From the cell containing the given text, extract its center point as [X, Y] coordinate. 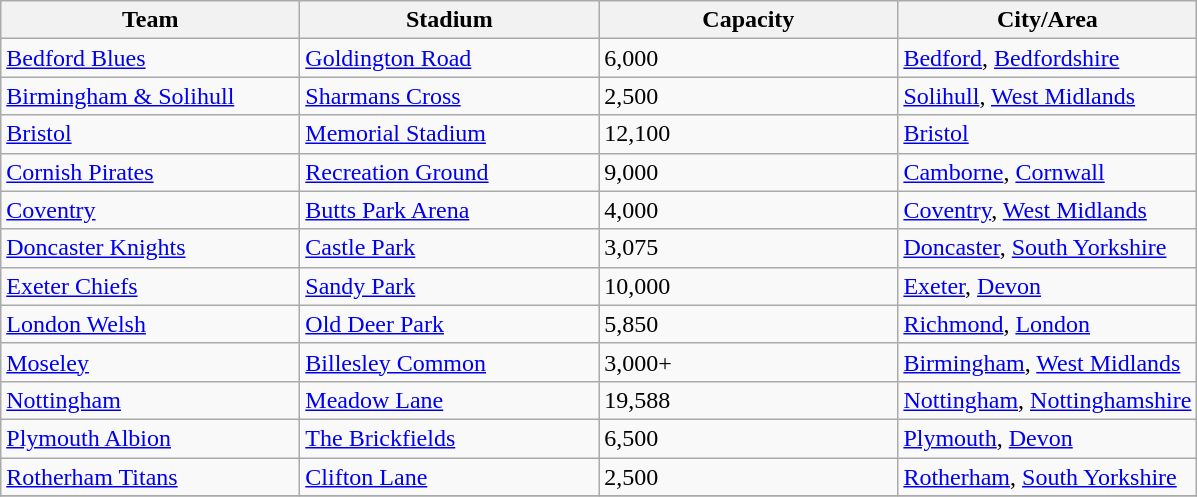
Nottingham, Nottinghamshire [1048, 400]
Goldington Road [450, 58]
Doncaster, South Yorkshire [1048, 248]
6,500 [748, 438]
Clifton Lane [450, 477]
Cornish Pirates [150, 172]
Castle Park [450, 248]
Coventry, West Midlands [1048, 210]
Nottingham [150, 400]
Memorial Stadium [450, 134]
9,000 [748, 172]
10,000 [748, 286]
12,100 [748, 134]
Meadow Lane [450, 400]
6,000 [748, 58]
Capacity [748, 20]
Old Deer Park [450, 324]
Bedford Blues [150, 58]
Birmingham & Solihull [150, 96]
Doncaster Knights [150, 248]
Rotherham Titans [150, 477]
Sharmans Cross [450, 96]
Solihull, West Midlands [1048, 96]
Billesley Common [450, 362]
Team [150, 20]
Plymouth, Devon [1048, 438]
Recreation Ground [450, 172]
Camborne, Cornwall [1048, 172]
Butts Park Arena [450, 210]
Birmingham, West Midlands [1048, 362]
Bedford, Bedfordshire [1048, 58]
Moseley [150, 362]
3,075 [748, 248]
Exeter, Devon [1048, 286]
Richmond, London [1048, 324]
Coventry [150, 210]
London Welsh [150, 324]
Sandy Park [450, 286]
Rotherham, South Yorkshire [1048, 477]
3,000+ [748, 362]
Stadium [450, 20]
19,588 [748, 400]
4,000 [748, 210]
City/Area [1048, 20]
5,850 [748, 324]
Plymouth Albion [150, 438]
The Brickfields [450, 438]
Exeter Chiefs [150, 286]
